Output the (x, y) coordinate of the center of the cell containing the given text.  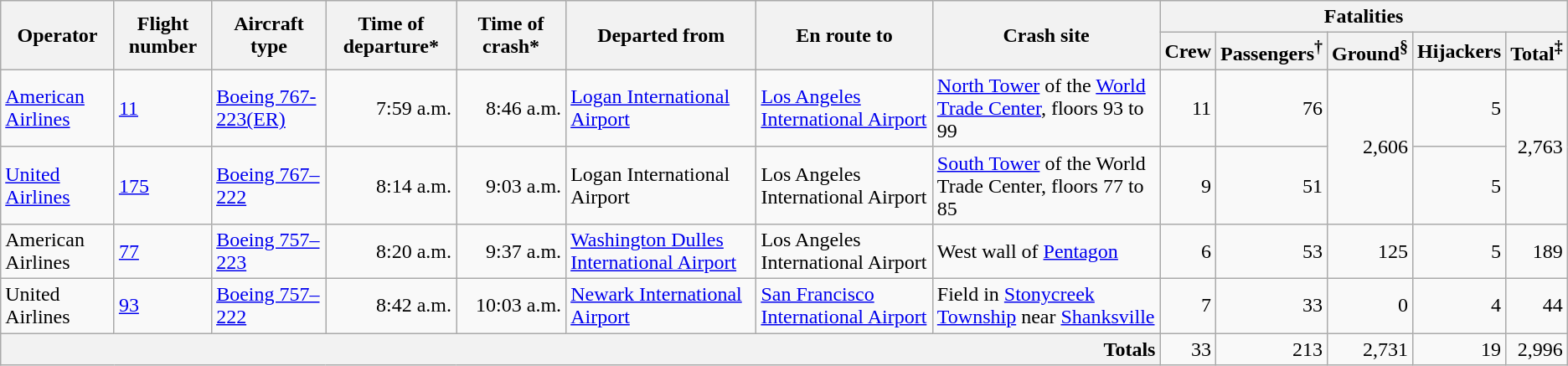
189 (1537, 251)
9:03 a.m. (511, 185)
2,731 (1370, 349)
Boeing 757–222 (270, 307)
9 (1188, 185)
93 (162, 307)
Time of crash* (511, 35)
Departed from (662, 35)
76 (1271, 108)
Fatalities (1364, 17)
Ground§ (1370, 52)
51 (1271, 185)
Passengers† (1271, 52)
2,763 (1537, 147)
44 (1537, 307)
Boeing 757–223 (270, 251)
7:59 a.m. (390, 108)
Totals (580, 349)
77 (162, 251)
175 (162, 185)
Crash site (1046, 35)
10:03 a.m. (511, 307)
2,996 (1537, 349)
Flight number (162, 35)
4 (1459, 307)
6 (1188, 251)
En route to (844, 35)
West wall of Pentagon (1046, 251)
Hijackers (1459, 52)
8:20 a.m. (390, 251)
2,606 (1370, 147)
125 (1370, 251)
Time of departure* (390, 35)
Crew (1188, 52)
San Francisco International Airport (844, 307)
Field in Stonycreek Township near Shanksville (1046, 307)
8:14 a.m. (390, 185)
19 (1459, 349)
Total‡ (1537, 52)
Aircraft type (270, 35)
South Tower of the World Trade Center, floors 77 to 85 (1046, 185)
213 (1271, 349)
7 (1188, 307)
9:37 a.m. (511, 251)
Washington Dulles International Airport (662, 251)
Operator (58, 35)
0 (1370, 307)
8:46 a.m. (511, 108)
North Tower of the World Trade Center, floors 93 to 99 (1046, 108)
Boeing 767-223(ER) (270, 108)
Boeing 767–222 (270, 185)
53 (1271, 251)
Newark International Airport (662, 307)
8:42 a.m. (390, 307)
